Extract the [X, Y] coordinate from the center of the cell holding the provided text.  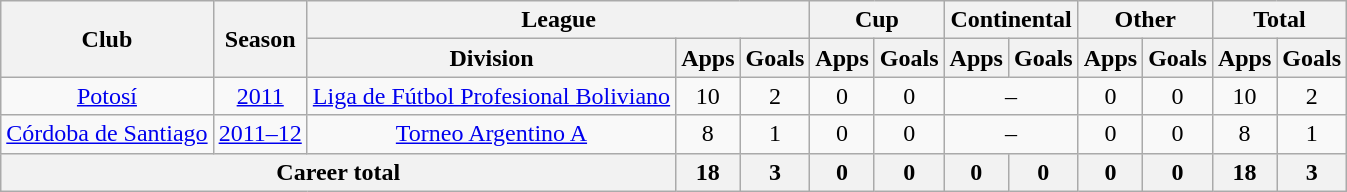
Potosí [107, 96]
Liga de Fútbol Profesional Boliviano [491, 96]
2011 [260, 96]
Continental [1011, 20]
Torneo Argentino A [491, 134]
Córdoba de Santiago [107, 134]
2011–12 [260, 134]
Cup [877, 20]
Season [260, 39]
Club [107, 39]
Division [491, 58]
Other [1145, 20]
Career total [338, 172]
League [558, 20]
Total [1279, 20]
